Locate the cell with the specified text and output its [x, y] center coordinate. 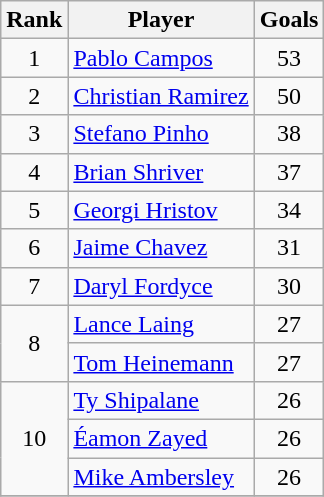
Éamon Zayed [161, 438]
5 [34, 210]
Lance Laing [161, 324]
8 [34, 343]
50 [289, 96]
Georgi Hristov [161, 210]
Rank [34, 20]
Brian Shriver [161, 172]
Ty Shipalane [161, 400]
2 [34, 96]
Mike Ambersley [161, 477]
Pablo Campos [161, 58]
34 [289, 210]
Player [161, 20]
10 [34, 438]
37 [289, 172]
53 [289, 58]
Tom Heinemann [161, 362]
4 [34, 172]
Jaime Chavez [161, 248]
1 [34, 58]
3 [34, 134]
38 [289, 134]
7 [34, 286]
Christian Ramirez [161, 96]
6 [34, 248]
Stefano Pinho [161, 134]
31 [289, 248]
Daryl Fordyce [161, 286]
Goals [289, 20]
30 [289, 286]
